Capture the cell that displays the provided text and extract its (x, y) central coordinate. 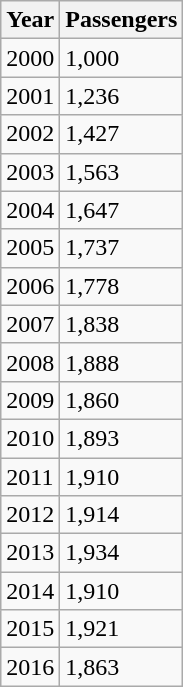
1,863 (122, 667)
1,934 (122, 553)
1,914 (122, 515)
1,778 (122, 286)
Passengers (122, 20)
1,893 (122, 438)
2006 (30, 286)
1,000 (122, 58)
2000 (30, 58)
2003 (30, 172)
1,563 (122, 172)
2012 (30, 515)
2001 (30, 96)
1,921 (122, 629)
2010 (30, 438)
2004 (30, 210)
Year (30, 20)
2005 (30, 248)
2002 (30, 134)
1,427 (122, 134)
1,838 (122, 324)
2007 (30, 324)
2008 (30, 362)
2013 (30, 553)
2015 (30, 629)
1,888 (122, 362)
2011 (30, 477)
1,737 (122, 248)
2014 (30, 591)
1,860 (122, 400)
1,236 (122, 96)
1,647 (122, 210)
2016 (30, 667)
2009 (30, 400)
